Pinpoint the cell where the given text exists, returning its (X, Y) midpoint coordinate. 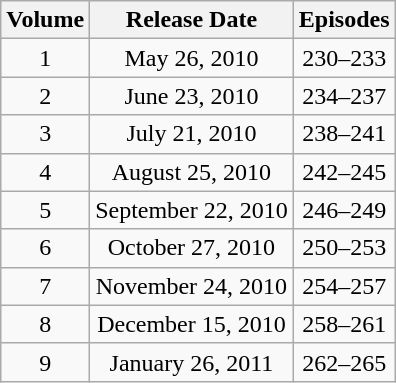
Episodes (344, 20)
January 26, 2011 (192, 362)
9 (46, 362)
6 (46, 248)
2 (46, 96)
November 24, 2010 (192, 286)
7 (46, 286)
June 23, 2010 (192, 96)
1 (46, 58)
254–257 (344, 286)
5 (46, 210)
242–245 (344, 172)
234–237 (344, 96)
September 22, 2010 (192, 210)
230–233 (344, 58)
Release Date (192, 20)
238–241 (344, 134)
July 21, 2010 (192, 134)
August 25, 2010 (192, 172)
December 15, 2010 (192, 324)
246–249 (344, 210)
3 (46, 134)
Volume (46, 20)
4 (46, 172)
October 27, 2010 (192, 248)
8 (46, 324)
May 26, 2010 (192, 58)
262–265 (344, 362)
250–253 (344, 248)
258–261 (344, 324)
